Search for the cell housing the specified text and yield its (X, Y) center coordinate. 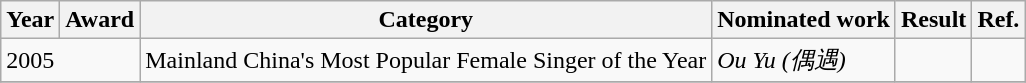
Mainland China's Most Popular Female Singer of the Year (426, 60)
Year (30, 20)
Award (100, 20)
Ou Yu (偶遇) (804, 60)
Nominated work (804, 20)
Category (426, 20)
Result (933, 20)
Ref. (998, 20)
2005 (70, 60)
